Capture the cell that displays the provided text and extract its (X, Y) central coordinate. 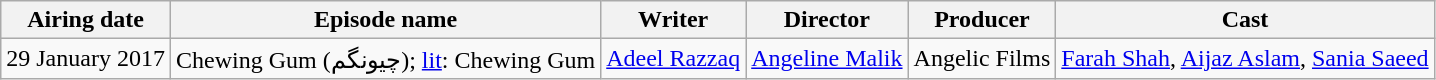
Writer (674, 20)
Angelic Films (982, 59)
Angeline Malik (827, 59)
Chewing Gum (چیونگم); lit: Chewing Gum (385, 59)
Episode name (385, 20)
Producer (982, 20)
29 January 2017 (86, 59)
Director (827, 20)
Airing date (86, 20)
Adeel Razzaq (674, 59)
Farah Shah, Aijaz Aslam, Sania Saeed (1245, 59)
Cast (1245, 20)
